Search for the cell housing the specified text and yield its [x, y] center coordinate. 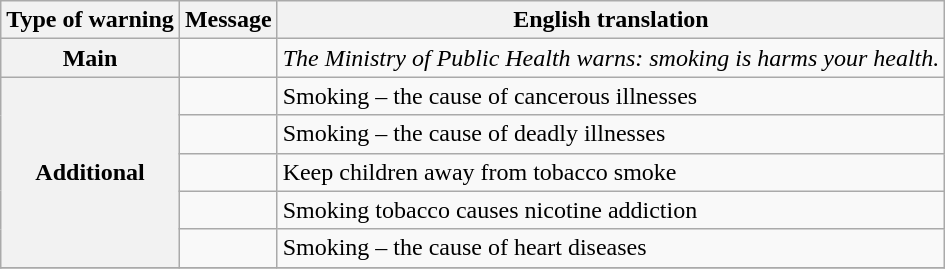
Smoking – the cause of heart diseases [611, 248]
Smoking tobacco causes nicotine addiction [611, 210]
Main [90, 58]
Smoking – the cause of cancerous illnesses [611, 96]
Additional [90, 172]
The Ministry of Public Health warns: smoking is harms your health. [611, 58]
Smoking – the cause of deadly illnesses [611, 134]
Type of warning [90, 20]
English translation [611, 20]
Keep children away from tobacco smoke [611, 172]
Message [228, 20]
